Return (X, Y) of the center of cell containing provided text 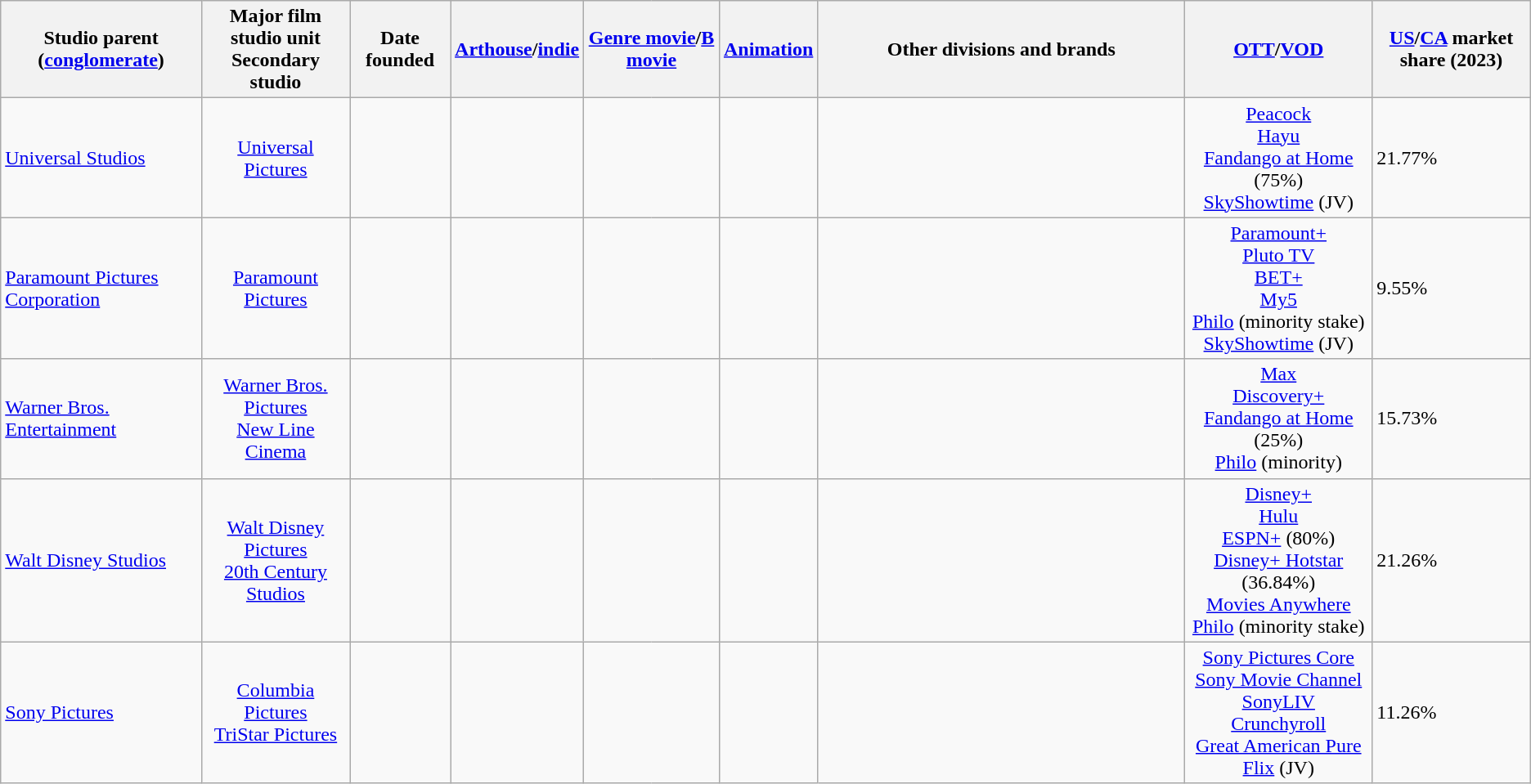
Genre movie/B movie (652, 49)
Universal Studios (101, 158)
9.55% (1451, 288)
Arthouse/indie (517, 49)
Warner Bros. Entertainment (101, 419)
21.77% (1451, 158)
Sony Pictures (101, 713)
Studio parent(conglomerate) (101, 49)
OTT/VOD (1279, 49)
11.26% (1451, 713)
PeacockHayuFandango at Home (75%)SkyShowtime (JV) (1279, 158)
15.73% (1451, 419)
Walt Disney Studios (101, 560)
Paramount Pictures Corporation (101, 288)
Warner Bros. PicturesNew Line Cinema (275, 419)
MaxDiscovery+Fandango at Home (25%)Philo (minority) (1279, 419)
Disney+HuluESPN+ (80%)Disney+ Hotstar (36.84%)Movies AnywherePhilo (minority stake) (1279, 560)
US/CA market share (2023) (1451, 49)
Walt Disney Pictures20th Century Studios (275, 560)
Other divisions and brands (1001, 49)
Date founded (401, 49)
21.26% (1451, 560)
Columbia PicturesTriStar Pictures (275, 713)
Paramount Pictures (275, 288)
Major film studio unitSecondary studio (275, 49)
Universal Pictures (275, 158)
Paramount+Pluto TVBET+My5Philo (minority stake)SkyShowtime (JV) (1279, 288)
Animation (768, 49)
Sony Pictures CoreSony Movie ChannelSonyLIVCrunchyrollGreat American Pure Flix (JV) (1279, 713)
